For the text-containing cell, return its midpoint in (x, y) coordinate format. 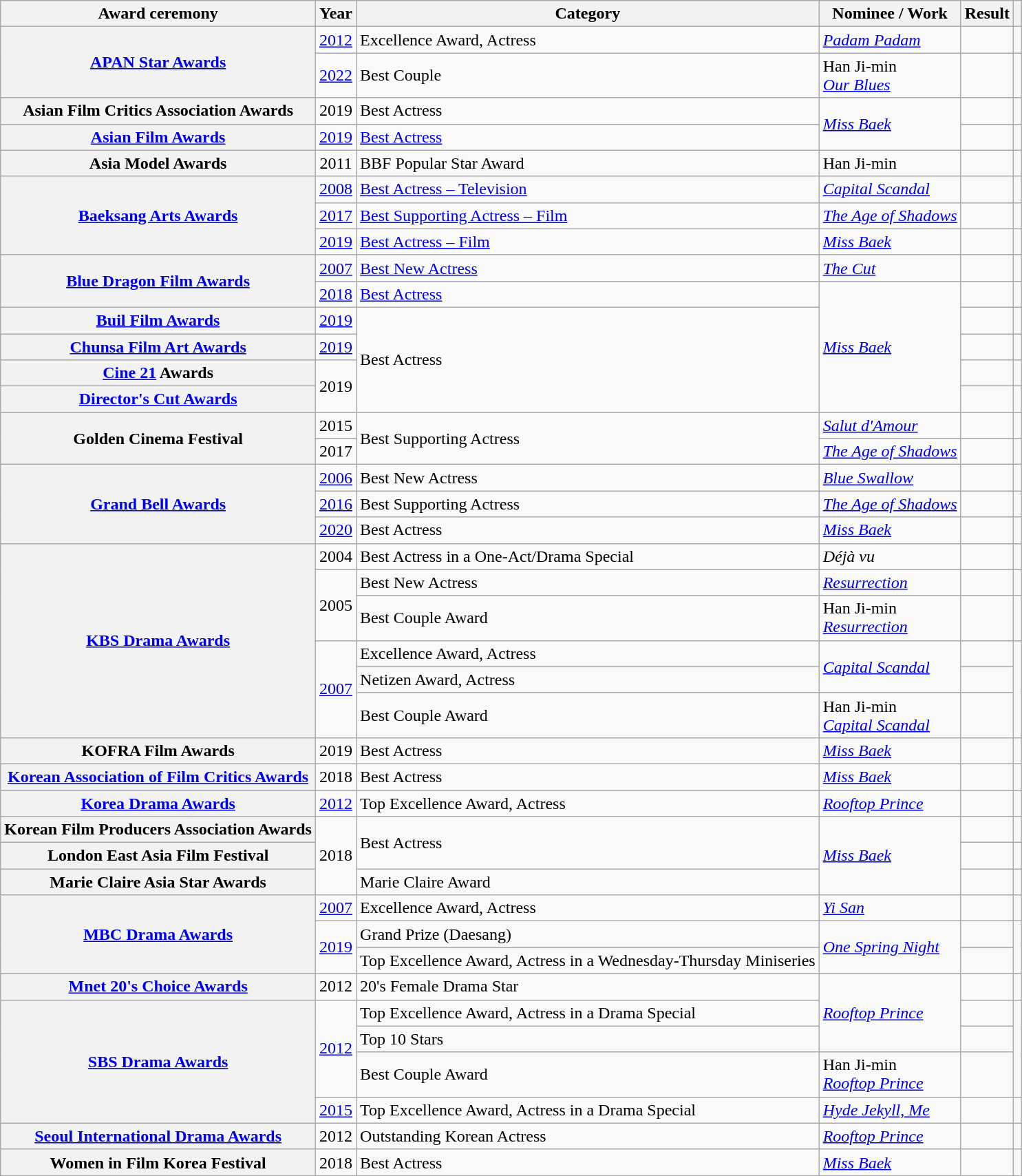
Hyde Jekyll, Me (890, 1110)
Top Excellence Award, Actress (588, 804)
Resurrection (890, 582)
APAN Star Awards (158, 62)
Cine 21 Awards (158, 373)
KBS Drama Awards (158, 640)
Best Supporting Actress – Film (588, 216)
Han Ji-min Our Blues (890, 76)
BBF Popular Star Award (588, 163)
Best Actress – Television (588, 189)
Grand Bell Awards (158, 504)
Top Excellence Award, Actress in a Wednesday-Thursday Miniseries (588, 960)
Top 10 Stars (588, 1039)
20's Female Drama Star (588, 987)
Category (588, 14)
2016 (336, 504)
2020 (336, 530)
Award ceremony (158, 14)
2004 (336, 556)
Director's Cut Awards (158, 399)
Golden Cinema Festival (158, 439)
Padam Padam (890, 40)
Best Couple (588, 76)
Han Ji-min Rooftop Prince (890, 1074)
2006 (336, 478)
Year (336, 14)
Netizen Award, Actress (588, 680)
Marie Claire Award (588, 882)
Best Actress – Film (588, 242)
Asian Film Awards (158, 137)
KOFRA Film Awards (158, 750)
Seoul International Drama Awards (158, 1136)
Han Ji-min (890, 163)
Han Ji-min Capital Scandal (890, 715)
Outstanding Korean Actress (588, 1136)
Marie Claire Asia Star Awards (158, 882)
2005 (336, 605)
Buil Film Awards (158, 320)
2022 (336, 76)
Korean Association of Film Critics Awards (158, 777)
Salut d'Amour (890, 426)
2011 (336, 163)
London East Asia Film Festival (158, 856)
Blue Dragon Film Awards (158, 281)
Yi San (890, 908)
SBS Drama Awards (158, 1062)
Asia Model Awards (158, 163)
Déjà vu (890, 556)
Blue Swallow (890, 478)
One Spring Night (890, 947)
Chunsa Film Art Awards (158, 346)
Best Actress in a One-Act/Drama Special (588, 556)
The Cut (890, 268)
Result (987, 14)
Grand Prize (Daesang) (588, 934)
Women in Film Korea Festival (158, 1162)
Baeksang Arts Awards (158, 216)
MBC Drama Awards (158, 934)
Asian Film Critics Association Awards (158, 111)
Mnet 20's Choice Awards (158, 987)
Nominee / Work (890, 14)
2008 (336, 189)
Korean Film Producers Association Awards (158, 830)
Han Ji-min Resurrection (890, 618)
Korea Drama Awards (158, 804)
